Scan for the cell matching the given text and deliver its (x, y) coordinate at center. 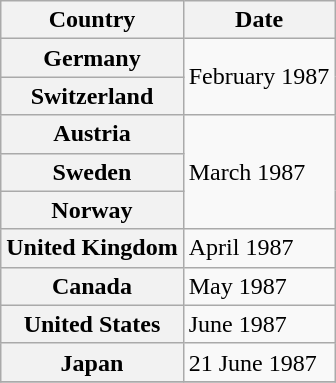
February 1987 (259, 77)
June 1987 (259, 324)
Japan (92, 362)
United States (92, 324)
Country (92, 20)
Austria (92, 134)
Canada (92, 286)
April 1987 (259, 248)
Norway (92, 210)
United Kingdom (92, 248)
Date (259, 20)
Germany (92, 58)
May 1987 (259, 286)
Switzerland (92, 96)
March 1987 (259, 172)
21 June 1987 (259, 362)
Sweden (92, 172)
